Pinpoint the cell where the given text exists, returning its (X, Y) midpoint coordinate. 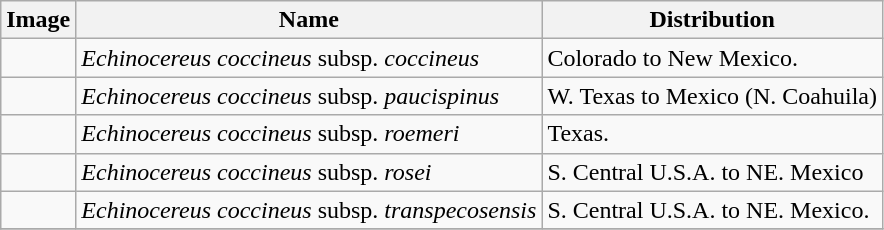
Image (38, 20)
Echinocereus coccineus subsp. paucispinus (309, 96)
W. Texas to Mexico (N. Coahuila) (712, 96)
S. Central U.S.A. to NE. Mexico (712, 172)
Echinocereus coccineus subsp. roemeri (309, 134)
Texas. (712, 134)
Echinocereus coccineus subsp. coccineus (309, 58)
Distribution (712, 20)
S. Central U.S.A. to NE. Mexico. (712, 210)
Echinocereus coccineus subsp. transpecosensis (309, 210)
Echinocereus coccineus subsp. rosei (309, 172)
Colorado to New Mexico. (712, 58)
Name (309, 20)
